Locate the cell with the specified text and output its (x, y) center coordinate. 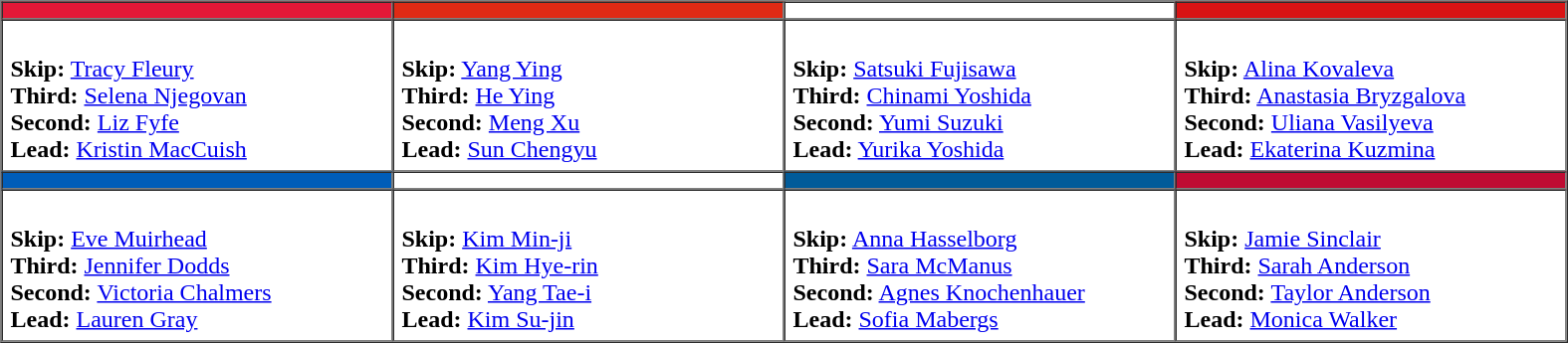
Skip: Tracy Fleury Third: Selena Njegovan Second: Liz Fyfe Lead: Kristin MacCuish (197, 95)
Skip: Eve Muirhead Third: Jennifer Dodds Second: Victoria Chalmers Lead: Lauren Gray (197, 264)
Skip: Kim Min-ji Third: Kim Hye-rin Second: Yang Tae-i Lead: Kim Su-jin (587, 264)
Skip: Yang Ying Third: He Ying Second: Meng Xu Lead: Sun Chengyu (587, 95)
Skip: Satsuki Fujisawa Third: Chinami Yoshida Second: Yumi Suzuki Lead: Yurika Yoshida (980, 95)
Skip: Jamie Sinclair Third: Sarah Anderson Second: Taylor Anderson Lead: Monica Walker (1370, 264)
Skip: Alina Kovaleva Third: Anastasia Bryzgalova Second: Uliana Vasilyeva Lead: Ekaterina Kuzmina (1370, 95)
Skip: Anna Hasselborg Third: Sara McManus Second: Agnes Knochenhauer Lead: Sofia Mabergs (980, 264)
